Search for the cell housing the specified text and yield its (X, Y) center coordinate. 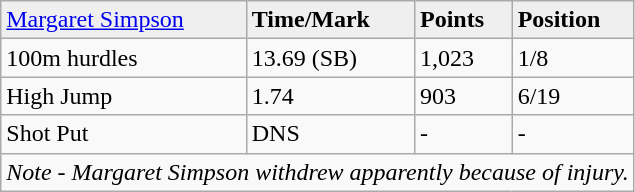
Points (463, 20)
1,023 (463, 58)
1/8 (573, 58)
High Jump (124, 96)
Time/Mark (330, 20)
Margaret Simpson (124, 20)
13.69 (SB) (330, 58)
Position (573, 20)
100m hurdles (124, 58)
DNS (330, 134)
1.74 (330, 96)
Note - Margaret Simpson withdrew apparently because of injury. (318, 172)
903 (463, 96)
6/19 (573, 96)
Shot Put (124, 134)
